Extract the (x, y) coordinate from the center of the cell holding the provided text.  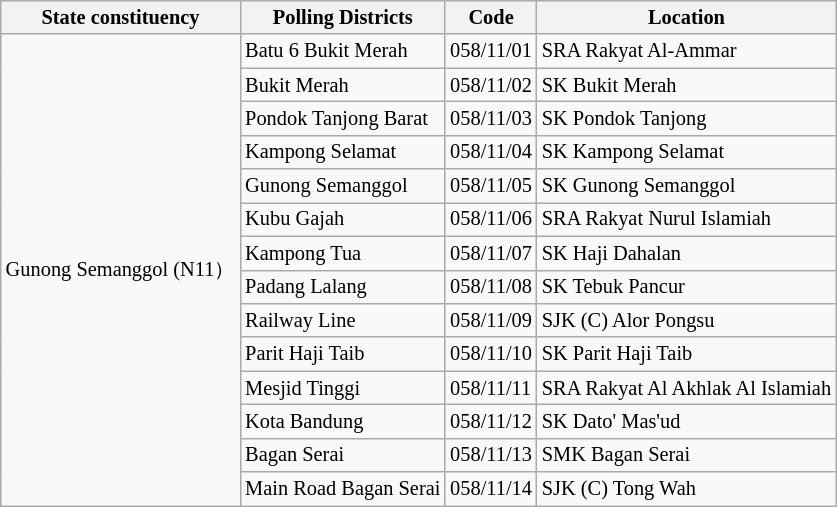
058/11/08 (491, 287)
058/11/02 (491, 85)
Polling Districts (342, 17)
Railway Line (342, 320)
Kampong Tua (342, 253)
Kubu Gajah (342, 219)
SK Pondok Tanjong (686, 118)
SK Parit Haji Taib (686, 354)
SRA Rakyat Al Akhlak Al Islamiah (686, 388)
Gunong Semanggol (342, 186)
SK Tebuk Pancur (686, 287)
Batu 6 Bukit Merah (342, 51)
SK Gunong Semanggol (686, 186)
State constituency (120, 17)
Padang Lalang (342, 287)
Kampong Selamat (342, 152)
Mesjid Tinggi (342, 388)
058/11/07 (491, 253)
SJK (C) Tong Wah (686, 489)
SK Haji Dahalan (686, 253)
058/11/12 (491, 421)
058/11/05 (491, 186)
058/11/04 (491, 152)
Bagan Serai (342, 455)
058/11/11 (491, 388)
Kota Bandung (342, 421)
Main Road Bagan Serai (342, 489)
Pondok Tanjong Barat (342, 118)
058/11/01 (491, 51)
058/11/09 (491, 320)
SMK Bagan Serai (686, 455)
058/11/14 (491, 489)
Gunong Semanggol (N11） (120, 270)
SJK (C) Alor Pongsu (686, 320)
SK Dato' Mas'ud (686, 421)
SK Bukit Merah (686, 85)
058/11/13 (491, 455)
058/11/03 (491, 118)
SRA Rakyat Al-Ammar (686, 51)
Location (686, 17)
058/11/10 (491, 354)
SRA Rakyat Nurul Islamiah (686, 219)
Code (491, 17)
Bukit Merah (342, 85)
058/11/06 (491, 219)
SK Kampong Selamat (686, 152)
Parit Haji Taib (342, 354)
